Pinpoint the cell where the given text exists, returning its (X, Y) midpoint coordinate. 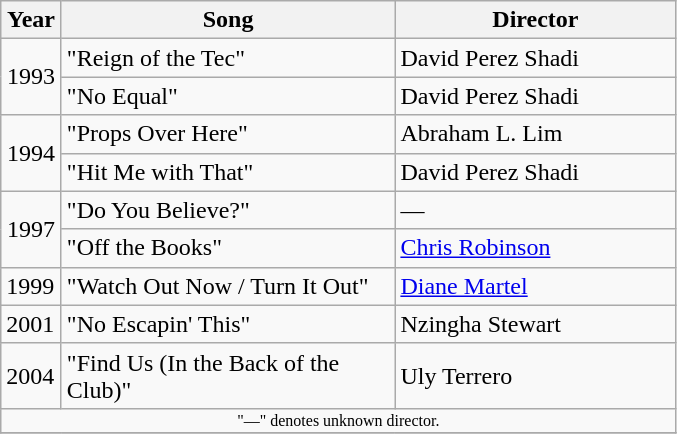
"Off the Books" (228, 248)
2004 (32, 376)
"No Escapin' This" (228, 324)
Uly Terrero (536, 376)
"—" denotes unknown director. (338, 420)
"Reign of the Tec" (228, 58)
"Watch Out Now / Turn It Out" (228, 286)
2001 (32, 324)
Year (32, 20)
Director (536, 20)
"No Equal" (228, 96)
Abraham L. Lim (536, 134)
Chris Robinson (536, 248)
1999 (32, 286)
Nzingha Stewart (536, 324)
"Do You Believe?" (228, 210)
Song (228, 20)
1993 (32, 77)
"Hit Me with That" (228, 172)
— (536, 210)
1994 (32, 153)
1997 (32, 229)
Diane Martel (536, 286)
"Props Over Here" (228, 134)
"Find Us (In the Back of the Club)" (228, 376)
